From the cell containing the given text, extract its center point as (x, y) coordinate. 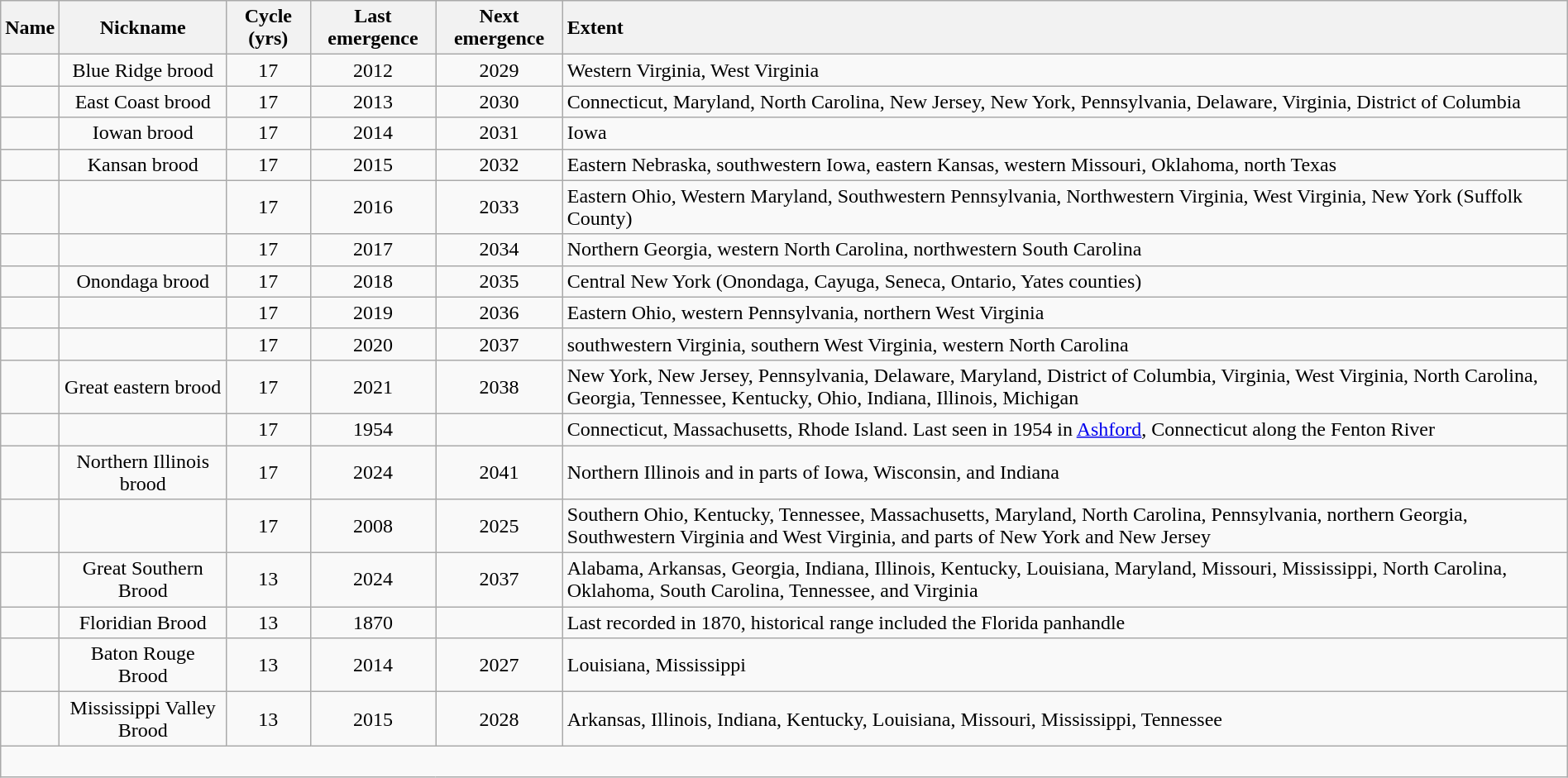
2038 (500, 387)
2031 (500, 133)
1870 (373, 623)
2032 (500, 165)
2025 (500, 526)
2041 (500, 471)
Eastern Nebraska, southwestern Iowa, eastern Kansas, western Missouri, Oklahoma, north Texas (1065, 165)
2028 (500, 719)
2030 (500, 102)
Iowa (1065, 133)
2012 (373, 70)
Name (30, 28)
2036 (500, 313)
Great Southern Brood (143, 580)
Connecticut, Massachusetts, Rhode Island. Last seen in 1954 in Ashford, Connecticut along the Fenton River (1065, 429)
2033 (500, 207)
Next emergence (500, 28)
Central New York (Onondaga, Cayuga, Seneca, Ontario, Yates counties) (1065, 281)
Extent (1065, 28)
Northern Georgia, western North Carolina, northwestern South Carolina (1065, 250)
Kansan brood (143, 165)
2027 (500, 665)
Last recorded in 1870, historical range included the Florida panhandle (1065, 623)
Baton Rouge Brood (143, 665)
2016 (373, 207)
2021 (373, 387)
2018 (373, 281)
Blue Ridge brood (143, 70)
2008 (373, 526)
2017 (373, 250)
2013 (373, 102)
Great eastern brood (143, 387)
East Coast brood (143, 102)
Nickname (143, 28)
Floridian Brood (143, 623)
Arkansas, Illinois, Indiana, Kentucky, Louisiana, Missouri, Mississippi, Tennessee (1065, 719)
southwestern Virginia, southern West Virginia, western North Carolina (1065, 344)
Connecticut, Maryland, North Carolina, New Jersey, New York, Pennsylvania, Delaware, Virginia, District of Columbia (1065, 102)
2034 (500, 250)
Mississippi Valley Brood (143, 719)
Last emergence (373, 28)
Eastern Ohio, Western Maryland, Southwestern Pennsylvania, Northwestern Virginia, West Virginia, New York (Suffolk County) (1065, 207)
Northern Illinois brood (143, 471)
Northern Illinois and in parts of Iowa, Wisconsin, and Indiana (1065, 471)
2029 (500, 70)
2019 (373, 313)
Iowan brood (143, 133)
Cycle (yrs) (268, 28)
Eastern Ohio, western Pennsylvania, northern West Virginia (1065, 313)
2035 (500, 281)
Western Virginia, West Virginia (1065, 70)
Louisiana, Mississippi (1065, 665)
1954 (373, 429)
Onondaga brood (143, 281)
2020 (373, 344)
